Find where the given text appears and provide that cell's center as [x, y] coordinate. 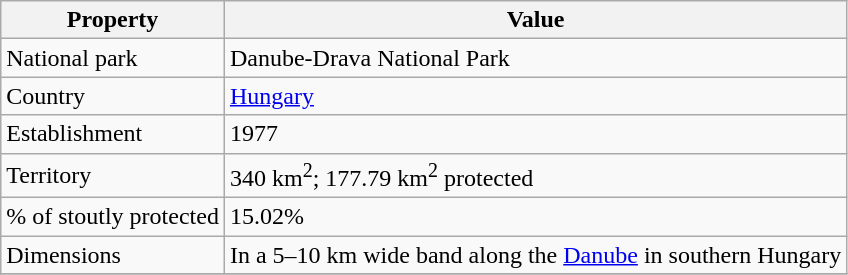
15.02% [535, 217]
In a 5–10 km wide band along the Danube in southern Hungary [535, 255]
Property [113, 20]
340 km2; 177.79 km2 protected [535, 176]
Danube-Drava National Park [535, 58]
Territory [113, 176]
Dimensions [113, 255]
Country [113, 96]
Establishment [113, 134]
National park [113, 58]
1977 [535, 134]
% of stoutly protected [113, 217]
Hungary [535, 96]
Value [535, 20]
